Output the [X, Y] coordinate of the center of the cell containing the given text.  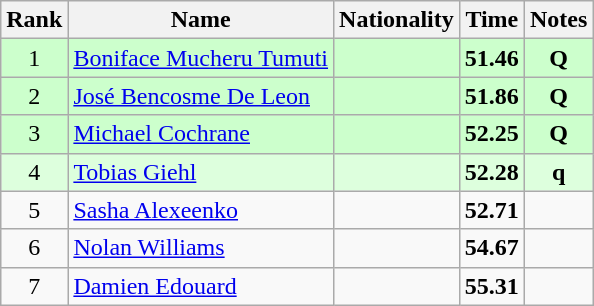
51.46 [492, 58]
Sasha Alexeenko [201, 210]
7 [34, 286]
Nolan Williams [201, 248]
Tobias Giehl [201, 172]
1 [34, 58]
Name [201, 20]
4 [34, 172]
5 [34, 210]
55.31 [492, 286]
Nationality [397, 20]
Notes [558, 20]
Michael Cochrane [201, 134]
6 [34, 248]
3 [34, 134]
Time [492, 20]
52.71 [492, 210]
52.28 [492, 172]
Rank [34, 20]
q [558, 172]
52.25 [492, 134]
José Bencosme De Leon [201, 96]
51.86 [492, 96]
Boniface Mucheru Tumuti [201, 58]
2 [34, 96]
Damien Edouard [201, 286]
54.67 [492, 248]
